Scan for the cell matching the given text and deliver its [x, y] coordinate at center. 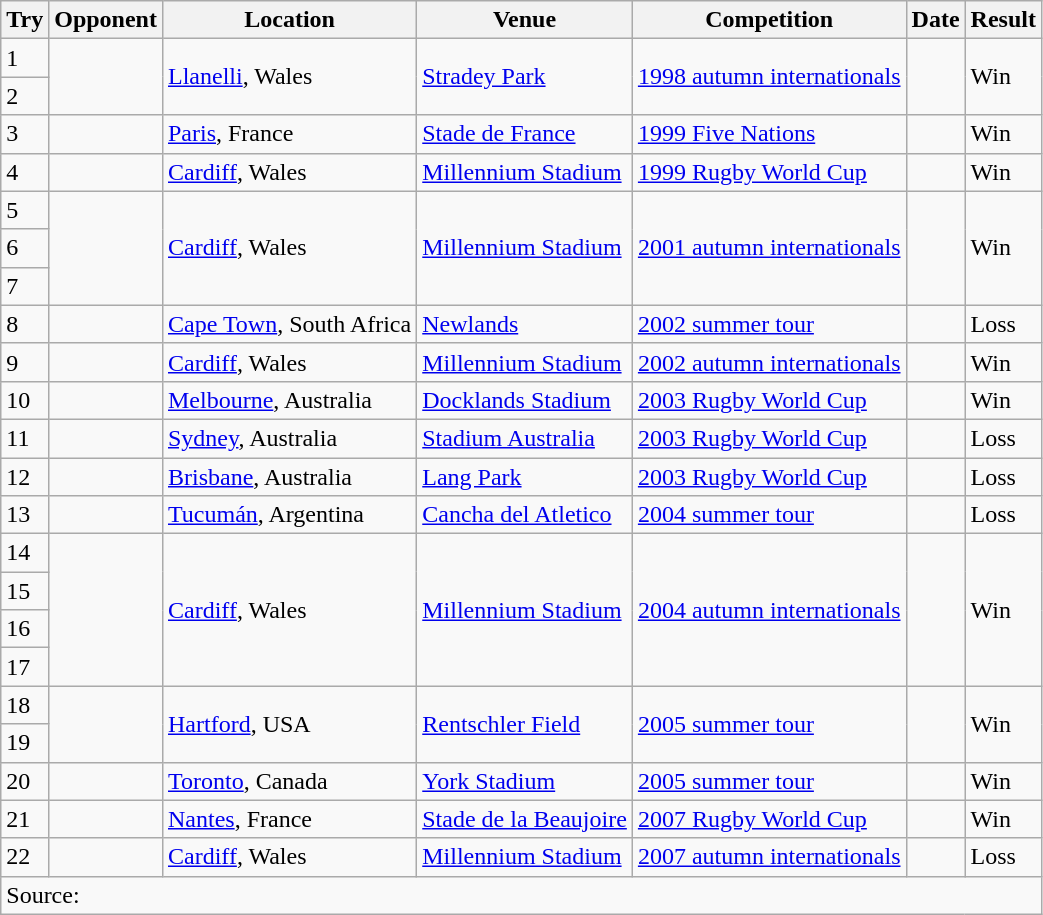
Cancha del Atletico [525, 515]
Tucumán, Argentina [289, 515]
13 [25, 515]
Rentschler Field [525, 724]
Paris, France [289, 134]
20 [25, 781]
2002 autumn internationals [769, 362]
16 [25, 629]
Llanelli, Wales [289, 77]
Nantes, France [289, 819]
21 [25, 819]
Stradey Park [525, 77]
Stade de France [525, 134]
Result [1003, 20]
2001 autumn internationals [769, 248]
2 [25, 96]
2007 autumn internationals [769, 857]
Stade de la Beaujoire [525, 819]
6 [25, 248]
19 [25, 743]
2004 summer tour [769, 515]
Venue [525, 20]
8 [25, 324]
Brisbane, Australia [289, 477]
Sydney, Australia [289, 438]
2002 summer tour [769, 324]
11 [25, 438]
12 [25, 477]
Try [25, 20]
1999 Five Nations [769, 134]
Competition [769, 20]
Cape Town, South Africa [289, 324]
1999 Rugby World Cup [769, 172]
3 [25, 134]
Lang Park [525, 477]
5 [25, 210]
1 [25, 58]
1998 autumn internationals [769, 77]
17 [25, 667]
Newlands [525, 324]
22 [25, 857]
2004 autumn internationals [769, 610]
Source: [522, 895]
York Stadium [525, 781]
14 [25, 553]
9 [25, 362]
Stadium Australia [525, 438]
Location [289, 20]
15 [25, 591]
7 [25, 286]
Toronto, Canada [289, 781]
Docklands Stadium [525, 400]
Date [936, 20]
4 [25, 172]
10 [25, 400]
18 [25, 705]
2007 Rugby World Cup [769, 819]
Hartford, USA [289, 724]
Melbourne, Australia [289, 400]
Opponent [106, 20]
